Locate the cell with the specified text and output its (X, Y) center coordinate. 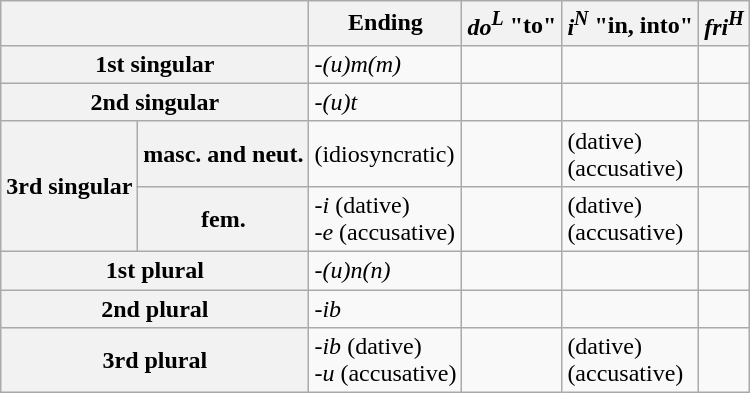
friH (724, 24)
-i (dative) -e (accusative) (386, 218)
3rd plural (155, 360)
1st singular (155, 64)
Ending (386, 24)
-ib (386, 309)
-ib (dative) -u (accusative) (386, 360)
2nd singular (155, 102)
-(u)m(m) (386, 64)
3rd singular (70, 186)
1st plural (155, 271)
-(u)n(n) (386, 271)
2nd plural (155, 309)
fem. (224, 218)
masc. and neut. (224, 154)
doL "to" (512, 24)
-(u)t (386, 102)
iN "in, into" (630, 24)
(idiosyncratic) (386, 154)
